Locate the cell with the specified text and output its (X, Y) center coordinate. 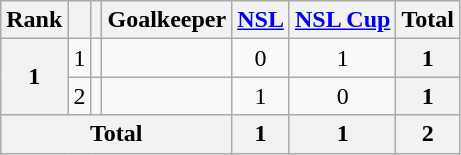
NSL (261, 20)
Goalkeeper (167, 20)
NSL Cup (342, 20)
Rank (34, 20)
